Provide the (X, Y) coordinate of the cell's center where the given text is located.  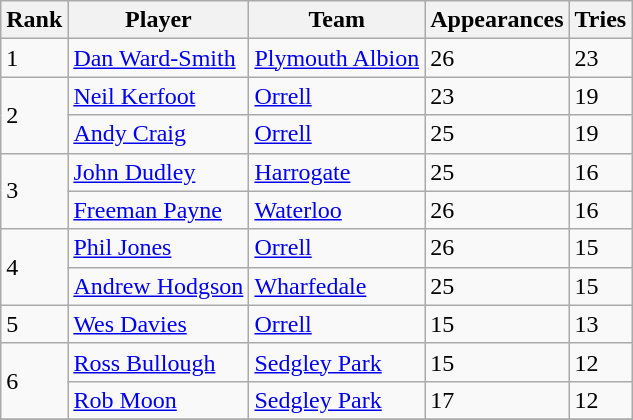
Appearances (497, 20)
6 (34, 381)
Neil Kerfoot (158, 96)
2 (34, 115)
Player (158, 20)
Wharfedale (337, 286)
Freeman Payne (158, 210)
13 (600, 324)
3 (34, 191)
Plymouth Albion (337, 58)
Andrew Hodgson (158, 286)
5 (34, 324)
Team (337, 20)
Tries (600, 20)
Rank (34, 20)
Wes Davies (158, 324)
Harrogate (337, 172)
Ross Bullough (158, 362)
4 (34, 267)
17 (497, 400)
Phil Jones (158, 248)
Dan Ward-Smith (158, 58)
Andy Craig (158, 134)
Waterloo (337, 210)
John Dudley (158, 172)
Rob Moon (158, 400)
1 (34, 58)
